Find where the given text appears and provide that cell's center as [x, y] coordinate. 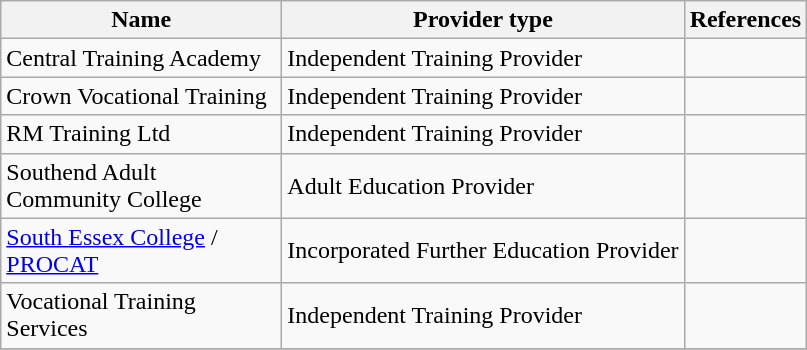
Vocational Training Services [142, 316]
South Essex College / PROCAT [142, 250]
Name [142, 20]
Southend Adult Community College [142, 186]
Provider type [483, 20]
Incorporated Further Education Provider [483, 250]
RM Training Ltd [142, 134]
Central Training Academy [142, 58]
Adult Education Provider [483, 186]
References [746, 20]
Crown Vocational Training [142, 96]
